Provide the [X, Y] coordinate of the cell's center where the given text is located.  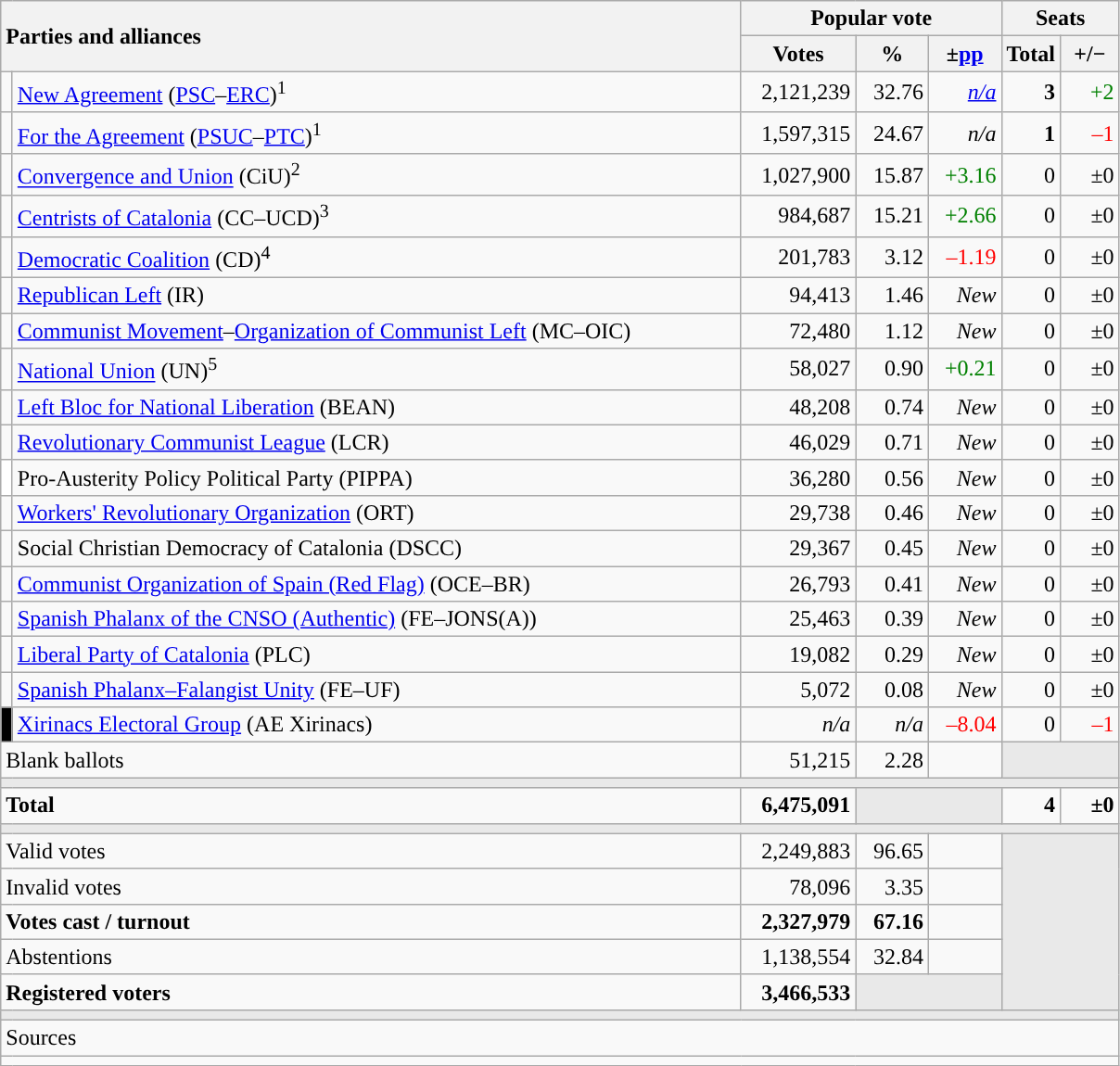
0.29 [892, 654]
1,027,900 [798, 174]
1.12 [892, 331]
94,413 [798, 296]
984,687 [798, 217]
National Union (UN)5 [376, 369]
1 [1031, 133]
26,793 [798, 584]
Liberal Party of Catalonia (PLC) [376, 654]
±pp [964, 54]
15.21 [892, 217]
Centrists of Catalonia (CC–UCD)3 [376, 217]
72,480 [798, 331]
Workers' Revolutionary Organization (ORT) [376, 514]
3.12 [892, 258]
For the Agreement (PSUC–PTC)1 [376, 133]
46,029 [798, 442]
+0.21 [964, 369]
Parties and alliances [371, 36]
Seats [1061, 19]
Blank ballots [371, 760]
0.45 [892, 549]
3.35 [892, 886]
0.90 [892, 369]
1,597,315 [798, 133]
24.67 [892, 133]
+2 [1090, 93]
Communist Organization of Spain (Red Flag) (OCE–BR) [376, 584]
Xirinacs Electoral Group (AE Xirinacs) [376, 725]
Republican Left (IR) [376, 296]
29,738 [798, 514]
36,280 [798, 477]
0.41 [892, 584]
Spanish Phalanx of the CNSO (Authentic) (FE–JONS(A)) [376, 619]
0.71 [892, 442]
25,463 [798, 619]
0.56 [892, 477]
+/− [1090, 54]
5,072 [798, 690]
3,466,533 [798, 992]
–8.04 [964, 725]
32.76 [892, 93]
6,475,091 [798, 806]
% [892, 54]
96.65 [892, 851]
2,327,979 [798, 921]
0.46 [892, 514]
Votes [798, 54]
–1.19 [964, 258]
2,121,239 [798, 93]
78,096 [798, 886]
29,367 [798, 549]
Invalid votes [371, 886]
Spanish Phalanx–Falangist Unity (FE–UF) [376, 690]
Left Bloc for National Liberation (BEAN) [376, 407]
Votes cast / turnout [371, 921]
32.84 [892, 957]
201,783 [798, 258]
15.87 [892, 174]
0.39 [892, 619]
2,249,883 [798, 851]
1,138,554 [798, 957]
0.08 [892, 690]
19,082 [798, 654]
Sources [560, 1038]
1.46 [892, 296]
New Agreement (PSC–ERC)1 [376, 93]
Valid votes [371, 851]
3 [1031, 93]
0.74 [892, 407]
Abstentions [371, 957]
58,027 [798, 369]
Convergence and Union (CiU)2 [376, 174]
2.28 [892, 760]
Democratic Coalition (CD)4 [376, 258]
4 [1031, 806]
Pro-Austerity Policy Political Party (PIPPA) [376, 477]
Registered voters [371, 992]
67.16 [892, 921]
Revolutionary Communist League (LCR) [376, 442]
51,215 [798, 760]
+2.66 [964, 217]
Popular vote [872, 19]
48,208 [798, 407]
Communist Movement–Organization of Communist Left (MC–OIC) [376, 331]
+3.16 [964, 174]
Social Christian Democracy of Catalonia (DSCC) [376, 549]
